Capture the cell that displays the provided text and extract its [x, y] central coordinate. 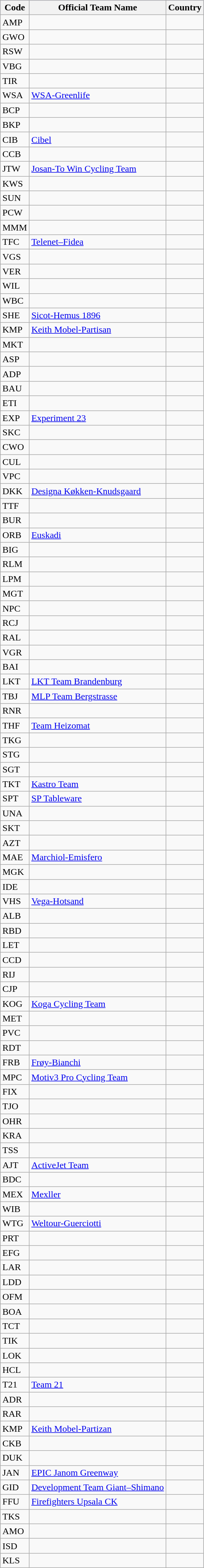
MGK [15, 872]
LAR [15, 1267]
Keith Mobel-Partisan [98, 330]
OHR [15, 1121]
BAI [15, 667]
CIB [15, 139]
LKT [15, 682]
TSS [15, 1150]
Cibel [98, 139]
ETI [15, 403]
RIJ [15, 975]
NPC [15, 608]
BKP [15, 125]
GWO [15, 37]
TBJ [15, 696]
LDD [15, 1282]
Development Team Giant–Shimano [98, 1487]
JAN [15, 1473]
BAU [15, 388]
SKC [15, 433]
ORB [15, 535]
WSA [15, 95]
TCT [15, 1326]
KLS [15, 1560]
Telenet–Fidea [98, 242]
UNA [15, 813]
MAE [15, 857]
FFU [15, 1502]
Euskadi [98, 535]
EXP [15, 418]
AJT [15, 1165]
TIK [15, 1341]
Code [15, 8]
VPC [15, 476]
Frøy-Bianchi [98, 1062]
RNR [15, 711]
AZT [15, 843]
FIX [15, 1092]
TKT [15, 784]
Motiv3 Pro Cycling Team [98, 1077]
ADP [15, 374]
AMO [15, 1531]
BCP [15, 110]
MLP Team Bergstrasse [98, 696]
RBD [15, 931]
BDC [15, 1180]
TKS [15, 1516]
SKT [15, 828]
TJO [15, 1106]
Firefighters Upsala CK [98, 1502]
T21 [15, 1385]
KOG [15, 1004]
ActiveJet Team [98, 1165]
DKK [15, 491]
WIB [15, 1209]
Team 21 [98, 1385]
Designa Køkken-Knudsgaard [98, 491]
Experiment 23 [98, 418]
Country [185, 8]
Sicot-Hemus 1896 [98, 315]
Team Heizomat [98, 725]
TIR [15, 81]
MEX [15, 1194]
JTW [15, 169]
AMP [15, 22]
SHE [15, 315]
Josan-To Win Cycling Team [98, 169]
PRT [15, 1238]
RAL [15, 637]
SUN [15, 198]
STG [15, 755]
EPIC Janom Greenway [98, 1473]
Official Team Name [98, 8]
Marchiol-Emisfero [98, 857]
KWS [15, 184]
WSA-Greenlife [98, 95]
Keith Mobel-Partizan [98, 1429]
Vega-Hotsand [98, 901]
ASP [15, 359]
CCD [15, 960]
WTG [15, 1224]
KRA [15, 1136]
RSW [15, 52]
BUR [15, 520]
CJP [15, 989]
OFM [15, 1297]
Mexller [98, 1194]
PCW [15, 213]
RLM [15, 564]
BOA [15, 1311]
ADR [15, 1399]
VGS [15, 257]
CUL [15, 462]
MPC [15, 1077]
TTF [15, 506]
LPM [15, 579]
LOK [15, 1355]
TFC [15, 242]
MKT [15, 344]
MGT [15, 593]
RCJ [15, 623]
VHS [15, 901]
Weltour-Guerciotti [98, 1224]
PVC [15, 1033]
VGR [15, 652]
CWO [15, 447]
MET [15, 1018]
WIL [15, 286]
SPT [15, 799]
SP Tableware [98, 799]
WBC [15, 301]
SGT [15, 769]
HCL [15, 1370]
THF [15, 725]
Koga Cycling Team [98, 1004]
LET [15, 945]
VBG [15, 66]
IDE [15, 886]
RDT [15, 1048]
GID [15, 1487]
TKG [15, 740]
ALB [15, 916]
FRB [15, 1062]
MMM [15, 227]
EFG [15, 1253]
DUK [15, 1458]
VER [15, 271]
BIG [15, 550]
RAR [15, 1414]
CCB [15, 154]
CKB [15, 1443]
LKT Team Brandenburg [98, 682]
Kastro Team [98, 784]
ISD [15, 1546]
